Extract the [X, Y] coordinate from the center of the cell holding the provided text.  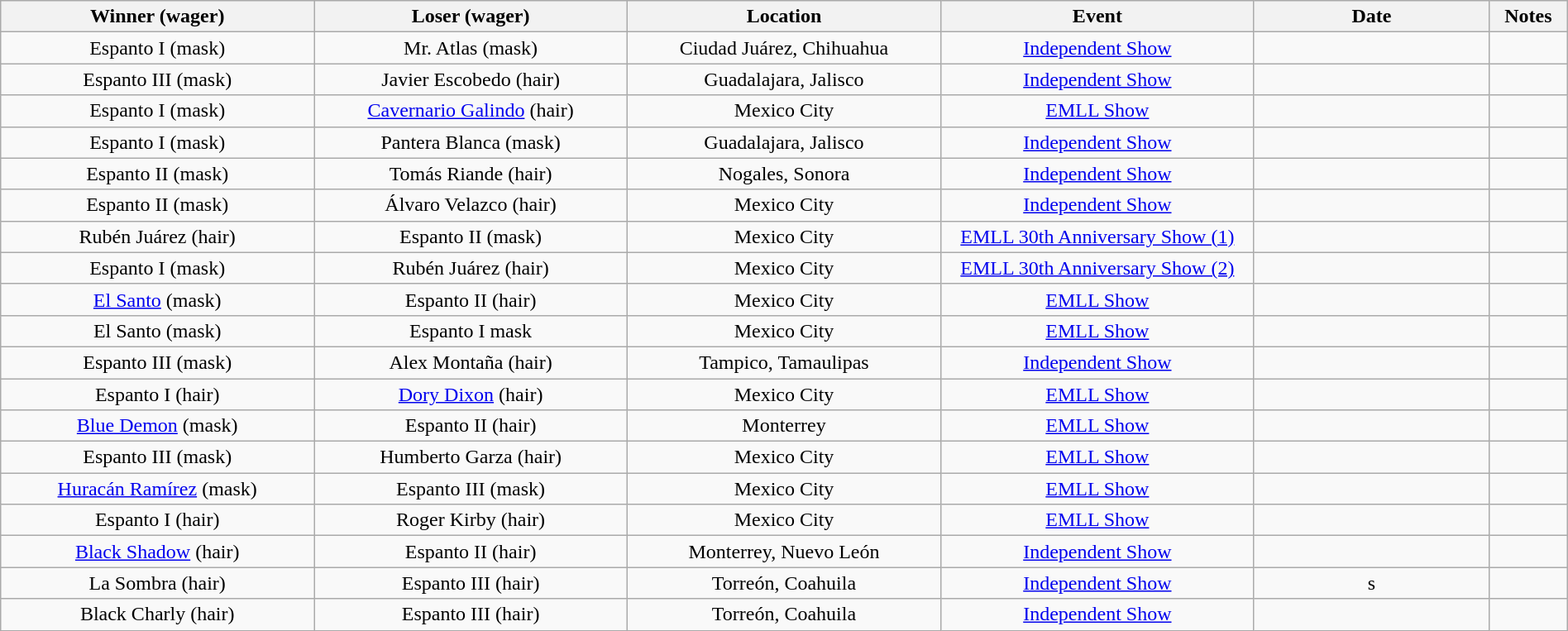
Pantera Blanca (mask) [471, 142]
La Sombra (hair) [157, 583]
Huracán Ramírez (mask) [157, 489]
Black Charly (hair) [157, 614]
EMLL 30th Anniversary Show (1) [1097, 237]
Mr. Atlas (mask) [471, 48]
s [1371, 583]
Nogales, Sonora [784, 174]
Monterrey [784, 426]
Cavernario Galindo (hair) [471, 111]
Blue Demon (mask) [157, 426]
Location [784, 17]
Tampico, Tamaulipas [784, 362]
Roger Kirby (hair) [471, 520]
Humberto Garza (hair) [471, 457]
Espanto I mask [471, 331]
Tomás Riande (hair) [471, 174]
Loser (wager) [471, 17]
Álvaro Velazco (hair) [471, 205]
Black Shadow (hair) [157, 552]
Ciudad Juárez, Chihuahua [784, 48]
EMLL 30th Anniversary Show (2) [1097, 268]
Date [1371, 17]
Dory Dixon (hair) [471, 394]
Event [1097, 17]
Notes [1528, 17]
Alex Montaña (hair) [471, 362]
Monterrey, Nuevo León [784, 552]
Javier Escobedo (hair) [471, 79]
Winner (wager) [157, 17]
